Locate the cell with the specified text and output its (X, Y) center coordinate. 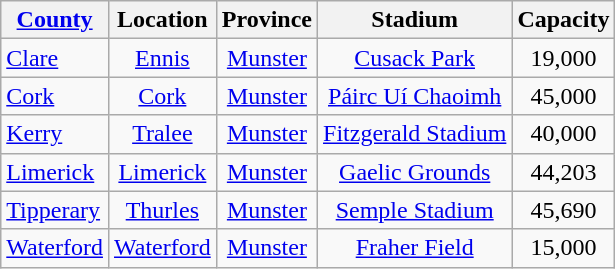
Gaelic Grounds (415, 172)
Thurles (162, 210)
Location (162, 20)
Tralee (162, 134)
19,000 (564, 58)
Fraher Field (415, 248)
Tipperary (55, 210)
Kerry (55, 134)
Ennis (162, 58)
Stadium (415, 20)
45,690 (564, 210)
Capacity (564, 20)
40,000 (564, 134)
Province (266, 20)
Semple Stadium (415, 210)
County (55, 20)
Cusack Park (415, 58)
Fitzgerald Stadium (415, 134)
45,000 (564, 96)
44,203 (564, 172)
Páirc Uí Chaoimh (415, 96)
15,000 (564, 248)
Clare (55, 58)
